Find where the given text appears and provide that cell's center as (X, Y) coordinate. 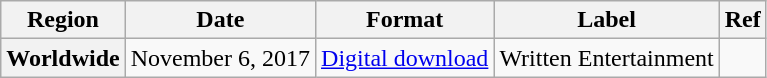
Date (220, 20)
November 6, 2017 (220, 58)
Region (63, 20)
Digital download (405, 58)
Ref (742, 20)
Written Entertainment (606, 58)
Format (405, 20)
Label (606, 20)
Worldwide (63, 58)
